Output the [X, Y] coordinate of the center of the cell containing the given text.  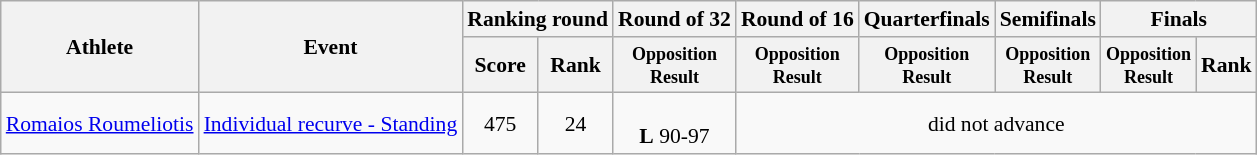
L 90-97 [674, 124]
did not advance [996, 124]
Event [331, 47]
Round of 32 [674, 19]
Athlete [100, 47]
Finals [1179, 19]
475 [500, 124]
Round of 16 [798, 19]
24 [576, 124]
Score [500, 65]
Individual recurve - Standing [331, 124]
Semifinals [1048, 19]
Romaios Roumeliotis [100, 124]
Quarterfinals [927, 19]
Ranking round [538, 19]
